Detect which cell encompasses the target text, then output its (x, y) center coordinate. 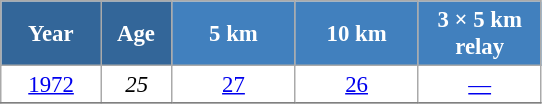
— (480, 85)
10 km (356, 34)
Year (52, 34)
3 × 5 km relay (480, 34)
26 (356, 85)
1972 (52, 85)
Age (136, 34)
27 (234, 85)
25 (136, 85)
5 km (234, 34)
